Locate the cell with the specified text and output its [X, Y] center coordinate. 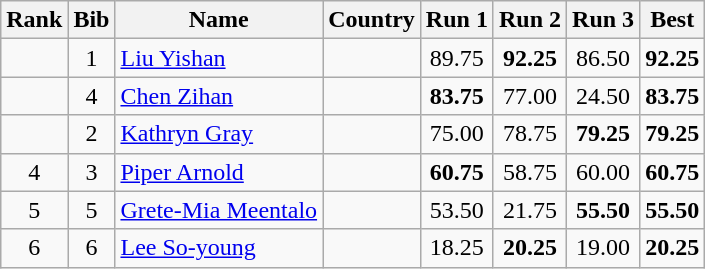
1 [92, 58]
Run 3 [604, 20]
Best [672, 20]
58.75 [530, 172]
Bib [92, 20]
Country [372, 20]
Lee So-young [219, 248]
3 [92, 172]
24.50 [604, 96]
Run 1 [456, 20]
77.00 [530, 96]
Rank [34, 20]
Piper Arnold [219, 172]
2 [92, 134]
19.00 [604, 248]
Run 2 [530, 20]
21.75 [530, 210]
Grete-Mia Meentalo [219, 210]
75.00 [456, 134]
86.50 [604, 58]
89.75 [456, 58]
53.50 [456, 210]
Kathryn Gray [219, 134]
Liu Yishan [219, 58]
60.00 [604, 172]
78.75 [530, 134]
Chen Zihan [219, 96]
Name [219, 20]
18.25 [456, 248]
